Locate the cell with the specified text and output its (x, y) center coordinate. 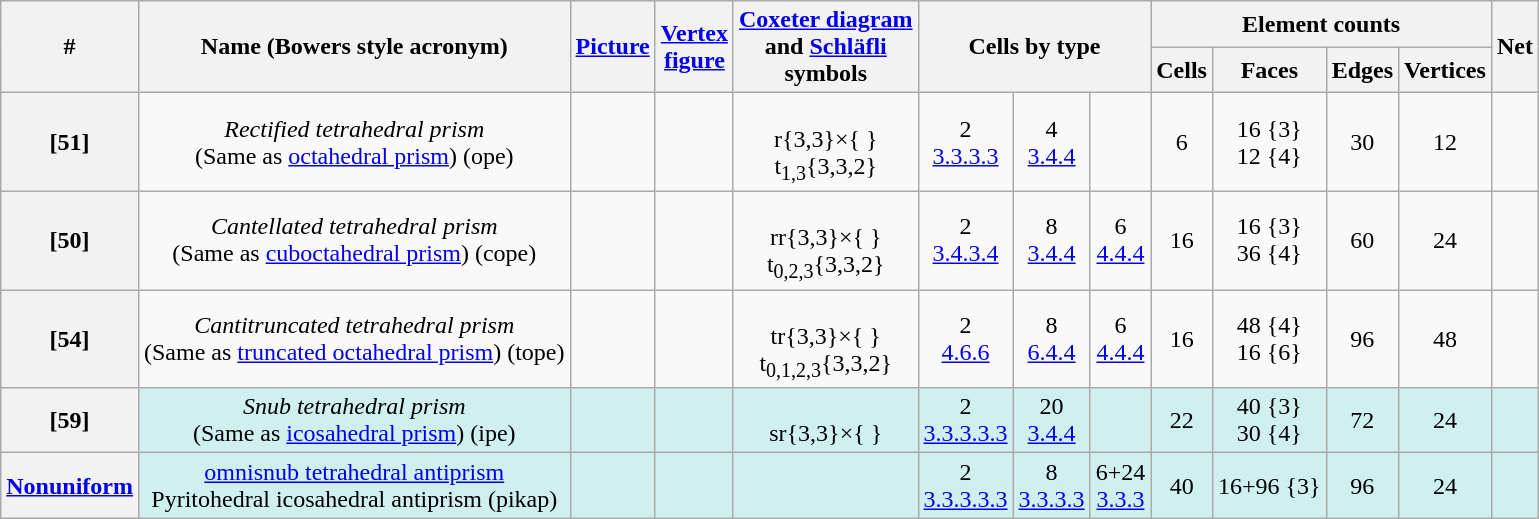
22 (1182, 420)
Picture (612, 47)
Vertexfigure (694, 47)
48 {4}16 {6} (1269, 339)
4 3.4.4 (1052, 142)
2 4.6.6 (966, 339)
Edges (1362, 70)
2 3.4.3.4 (966, 240)
16 {3}12 {4} (1269, 142)
r{3,3}×{ }t1,3{3,3,2} (826, 142)
Vertices (1446, 70)
16+96 {3} (1269, 486)
60 (1362, 240)
Name (Bowers style acronym) (354, 47)
Nonuniform (70, 486)
Cells (1182, 70)
2 3.3.3.3 (966, 142)
12 (1446, 142)
Cells by type (1034, 47)
20 3.4.4 (1052, 420)
[51] (70, 142)
Snub tetrahedral prism(Same as icosahedral prism) (ipe) (354, 420)
6 (1182, 142)
16 {3}36 {4} (1269, 240)
[59] (70, 420)
Net (1514, 47)
8 3.4.4 (1052, 240)
# (70, 47)
40 (1182, 486)
30 (1362, 142)
Rectified tetrahedral prism(Same as octahedral prism) (ope) (354, 142)
48 (1446, 339)
Element counts (1322, 24)
tr{3,3}×{ }t0,1,2,3{3,3,2} (826, 339)
rr{3,3}×{ }t0,2,3{3,3,2} (826, 240)
40 {3}30 {4} (1269, 420)
72 (1362, 420)
[50] (70, 240)
[54] (70, 339)
omnisnub tetrahedral antiprismPyritohedral icosahedral antiprism (pikap) (354, 486)
Cantitruncated tetrahedral prism(Same as truncated octahedral prism) (tope) (354, 339)
8 3.3.3.3 (1052, 486)
Faces (1269, 70)
Coxeter diagramand Schläflisymbols (826, 47)
8 6.4.4 (1052, 339)
6+24 3.3.3 (1120, 486)
sr{3,3}×{ } (826, 420)
Cantellated tetrahedral prism(Same as cuboctahedral prism) (cope) (354, 240)
